Identify which cell holds the provided text, then report its [X, Y] central coordinate. 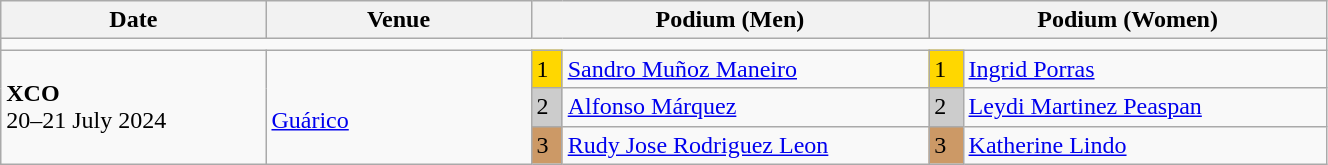
Podium (Women) [1128, 20]
XCO 20–21 July 2024 [134, 107]
Podium (Men) [730, 20]
Sandro Muñoz Maneiro [746, 69]
Guárico [398, 107]
Ingrid Porras [1144, 69]
Venue [398, 20]
Rudy Jose Rodriguez Leon [746, 145]
Katherine Lindo [1144, 145]
Date [134, 20]
Leydi Martinez Peaspan [1144, 107]
Alfonso Márquez [746, 107]
